Detect which cell encompasses the target text, then output its (X, Y) center coordinate. 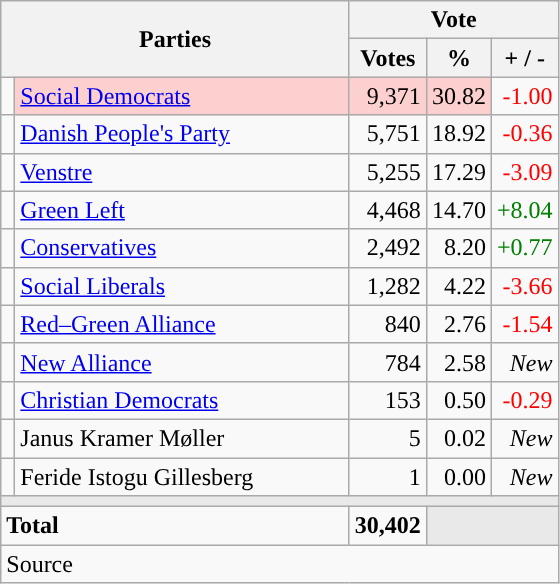
-1.00 (524, 96)
Vote (454, 20)
Feride Istogu Gillesberg (182, 477)
5,751 (388, 134)
14.70 (458, 210)
0.50 (458, 400)
Janus Kramer Møller (182, 438)
+8.04 (524, 210)
0.00 (458, 477)
17.29 (458, 172)
-1.54 (524, 324)
-0.36 (524, 134)
840 (388, 324)
% (458, 58)
18.92 (458, 134)
Green Left (182, 210)
8.20 (458, 248)
153 (388, 400)
-3.09 (524, 172)
+0.77 (524, 248)
+ / - (524, 58)
Conservatives (182, 248)
4,468 (388, 210)
1,282 (388, 286)
5 (388, 438)
Social Liberals (182, 286)
Christian Democrats (182, 400)
New Alliance (182, 362)
1 (388, 477)
Source (280, 564)
Social Democrats (182, 96)
5,255 (388, 172)
4.22 (458, 286)
30,402 (388, 526)
Parties (176, 39)
Danish People's Party (182, 134)
-0.29 (524, 400)
30.82 (458, 96)
Votes (388, 58)
Total (176, 526)
2,492 (388, 248)
784 (388, 362)
-3.66 (524, 286)
9,371 (388, 96)
2.58 (458, 362)
Red–Green Alliance (182, 324)
2.76 (458, 324)
Venstre (182, 172)
0.02 (458, 438)
